Return the [X, Y] coordinate for the center point of the cell that contains the specified text.  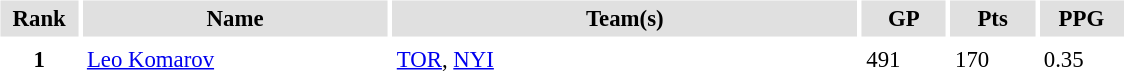
PPG [1081, 18]
Name [234, 18]
Team(s) [624, 18]
Pts [993, 18]
GP [904, 18]
Rank [38, 18]
